Determine the (X, Y) coordinate at the center of the cell enclosing the given text.  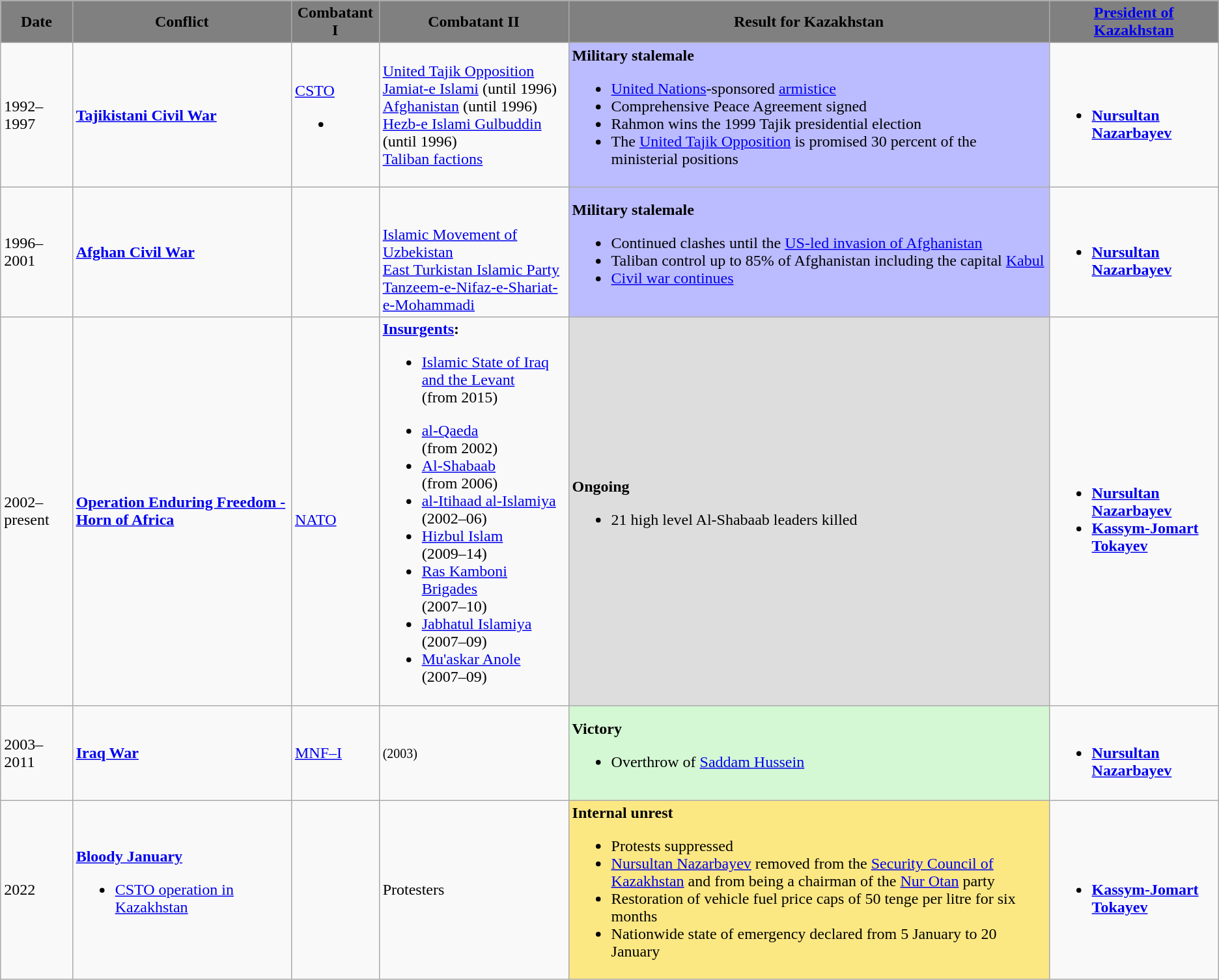
Afghan Civil War (182, 252)
Islamic Movement of Uzbekistan East Turkistan Islamic Party Tanzeem-e-Nifaz-e-Shariat-e-Mohammadi (474, 252)
Kassym-Jomart Tokayev (1134, 889)
Combatant I (335, 22)
Iraq War (182, 753)
Operation Enduring Freedom - Horn of Africa (182, 511)
(2003) (474, 753)
Tajikistani Civil War (182, 115)
Result for Kazakhstan (809, 22)
Ongoing21 high level Al-Shabaab leaders killed (809, 511)
CSTO (335, 115)
VictoryOverthrow of Saddam Hussein (809, 753)
2003–2011 (36, 753)
Conflict (182, 22)
Protesters (474, 889)
NATO (335, 511)
President of Kazakhstan (1134, 22)
1996–2001 (36, 252)
2022 (36, 889)
Nursultan NazarbayevKassym-Jomart Tokayev (1134, 511)
1992–1997 (36, 115)
MNF–I (335, 753)
Combatant II (474, 22)
Bloody JanuaryCSTO operation in Kazakhstan (182, 889)
Date (36, 22)
2002–present (36, 511)
United Tajik Opposition Jamiat-e Islami (until 1996) Afghanistan (until 1996) Hezb-e Islami Gulbuddin (until 1996) Taliban factions (474, 115)
